Extract the [X, Y] coordinate from the center of the cell holding the provided text.  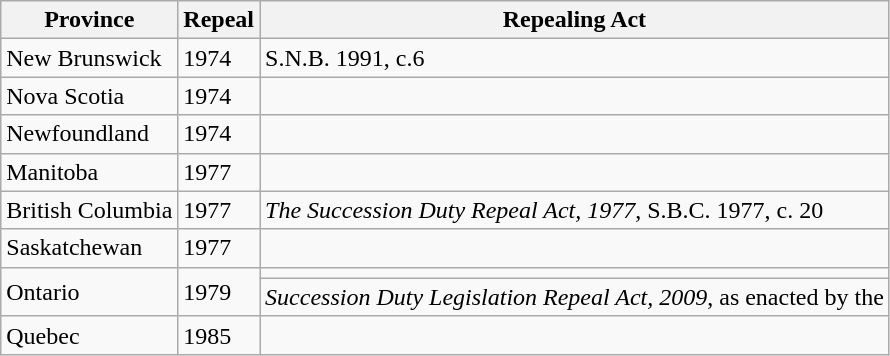
British Columbia [90, 210]
1979 [219, 292]
Succession Duty Legislation Repeal Act, 2009, as enacted by the [575, 297]
S.N.B. 1991, c.6 [575, 58]
Province [90, 20]
Newfoundland [90, 134]
Ontario [90, 292]
Quebec [90, 335]
Repealing Act [575, 20]
Nova Scotia [90, 96]
Manitoba [90, 172]
1985 [219, 335]
Repeal [219, 20]
Saskatchewan [90, 248]
New Brunswick [90, 58]
The Succession Duty Repeal Act, 1977, S.B.C. 1977, c. 20 [575, 210]
